Search for the cell housing the specified text and yield its [X, Y] center coordinate. 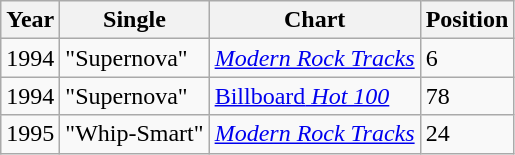
Position [467, 20]
78 [467, 96]
"Whip-Smart" [134, 134]
6 [467, 58]
Year [30, 20]
1995 [30, 134]
Single [134, 20]
24 [467, 134]
Chart [314, 20]
Billboard Hot 100 [314, 96]
